Search for the cell housing the specified text and yield its (X, Y) center coordinate. 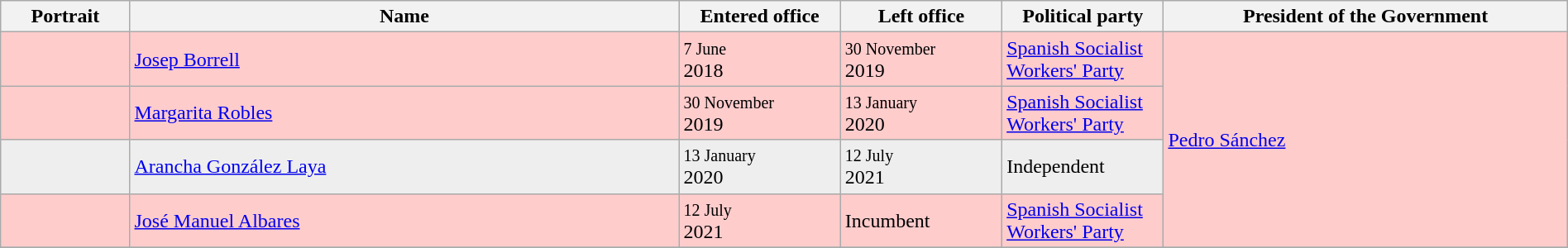
Incumbent (921, 220)
President of the Government (1365, 17)
7 June2018 (759, 60)
José Manuel Albares (404, 220)
Margarita Robles (404, 112)
Portrait (65, 17)
Name (404, 17)
Independent (1083, 167)
Pedro Sánchez (1365, 140)
Entered office (759, 17)
Political party (1083, 17)
Left office (921, 17)
Josep Borrell (404, 60)
Arancha González Laya (404, 167)
